For the text-containing cell, return its midpoint in (X, Y) coordinate format. 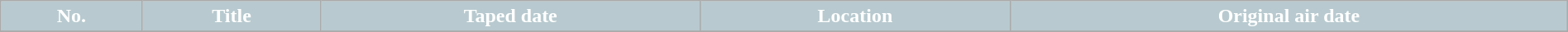
Original air date (1289, 16)
Taped date (510, 16)
Title (232, 16)
Location (855, 16)
No. (71, 16)
